Capture the cell that displays the provided text and extract its (X, Y) central coordinate. 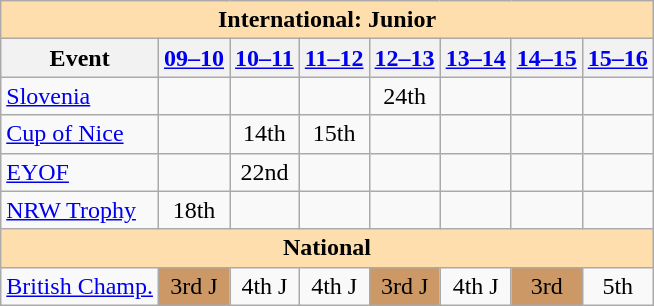
Cup of Nice (80, 134)
15–16 (618, 58)
15th (334, 134)
EYOF (80, 172)
12–13 (404, 58)
18th (194, 210)
5th (618, 286)
24th (404, 96)
14th (265, 134)
NRW Trophy (80, 210)
Slovenia (80, 96)
22nd (265, 172)
British Champ. (80, 286)
3rd (546, 286)
13–14 (476, 58)
Event (80, 58)
14–15 (546, 58)
09–10 (194, 58)
International: Junior (328, 20)
National (328, 248)
10–11 (265, 58)
11–12 (334, 58)
